For the text-containing cell, return its midpoint in [x, y] coordinate format. 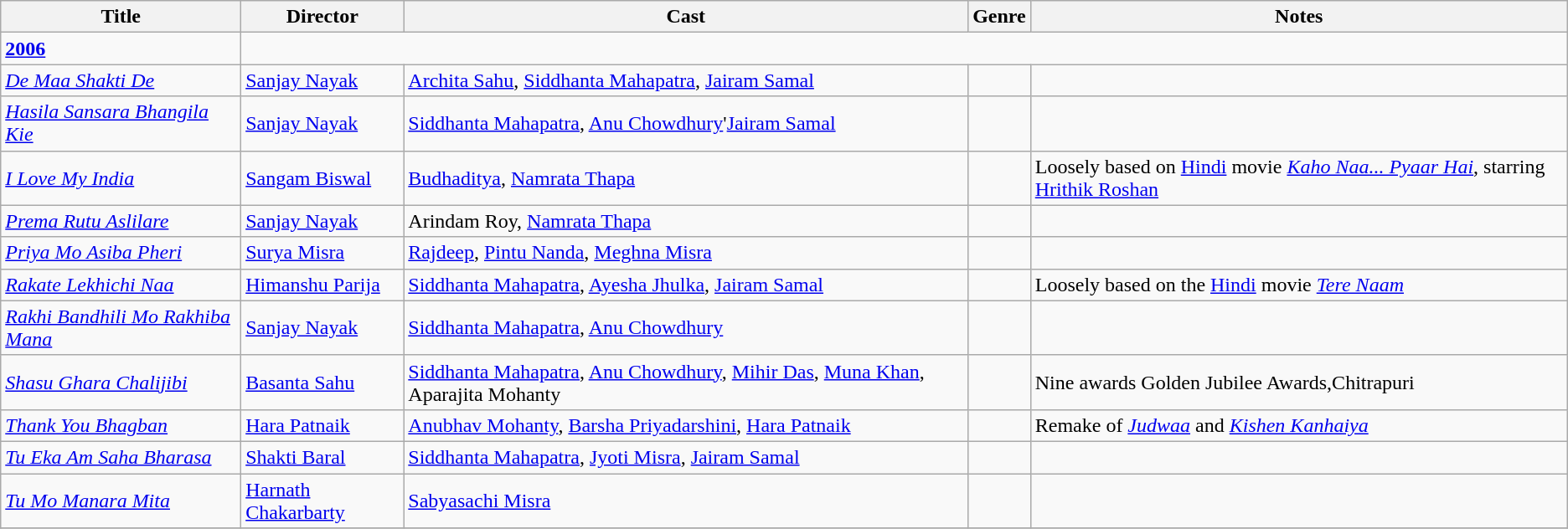
Nine awards Golden Jubilee Awards,Chitrapuri [1298, 382]
Rakhi Bandhili Mo Rakhiba Mana [121, 328]
Surya Misra [322, 253]
Priya Mo Asiba Pheri [121, 253]
Sabyasachi Misra [686, 501]
Cast [686, 17]
Siddhanta Mahapatra, Ayesha Jhulka, Jairam Samal [686, 285]
Rajdeep, Pintu Nanda, Meghna Misra [686, 253]
Budhaditya, Namrata Thapa [686, 177]
Remake of Judwaa and Kishen Kanhaiya [1298, 425]
Archita Sahu, Siddhanta Mahapatra, Jairam Samal [686, 80]
Harnath Chakarbarty [322, 501]
Anubhav Mohanty, Barsha Priyadarshini, Hara Patnaik [686, 425]
Loosely based on Hindi movie Kaho Naa... Pyaar Hai, starring Hrithik Roshan [1298, 177]
Prema Rutu Aslilare [121, 221]
Notes [1298, 17]
Siddhanta Mahapatra, Jyoti Misra, Jairam Samal [686, 457]
Hasila Sansara Bhangila Kie [121, 124]
Shakti Baral [322, 457]
Title [121, 17]
Basanta Sahu [322, 382]
Director [322, 17]
Genre [1000, 17]
Siddhanta Mahapatra, Anu Chowdhury [686, 328]
2006 [121, 49]
De Maa Shakti De [121, 80]
Tu Mo Manara Mita [121, 501]
Sangam Biswal [322, 177]
Arindam Roy, Namrata Thapa [686, 221]
Siddhanta Mahapatra, Anu Chowdhury'Jairam Samal [686, 124]
Siddhanta Mahapatra, Anu Chowdhury, Mihir Das, Muna Khan, Aparajita Mohanty [686, 382]
Loosely based on the Hindi movie Tere Naam [1298, 285]
Rakate Lekhichi Naa [121, 285]
Tu Eka Am Saha Bharasa [121, 457]
Shasu Ghara Chalijibi [121, 382]
Thank You Bhagban [121, 425]
Himanshu Parija [322, 285]
I Love My India [121, 177]
Hara Patnaik [322, 425]
